Extract the (x, y) coordinate from the center of the cell holding the provided text.  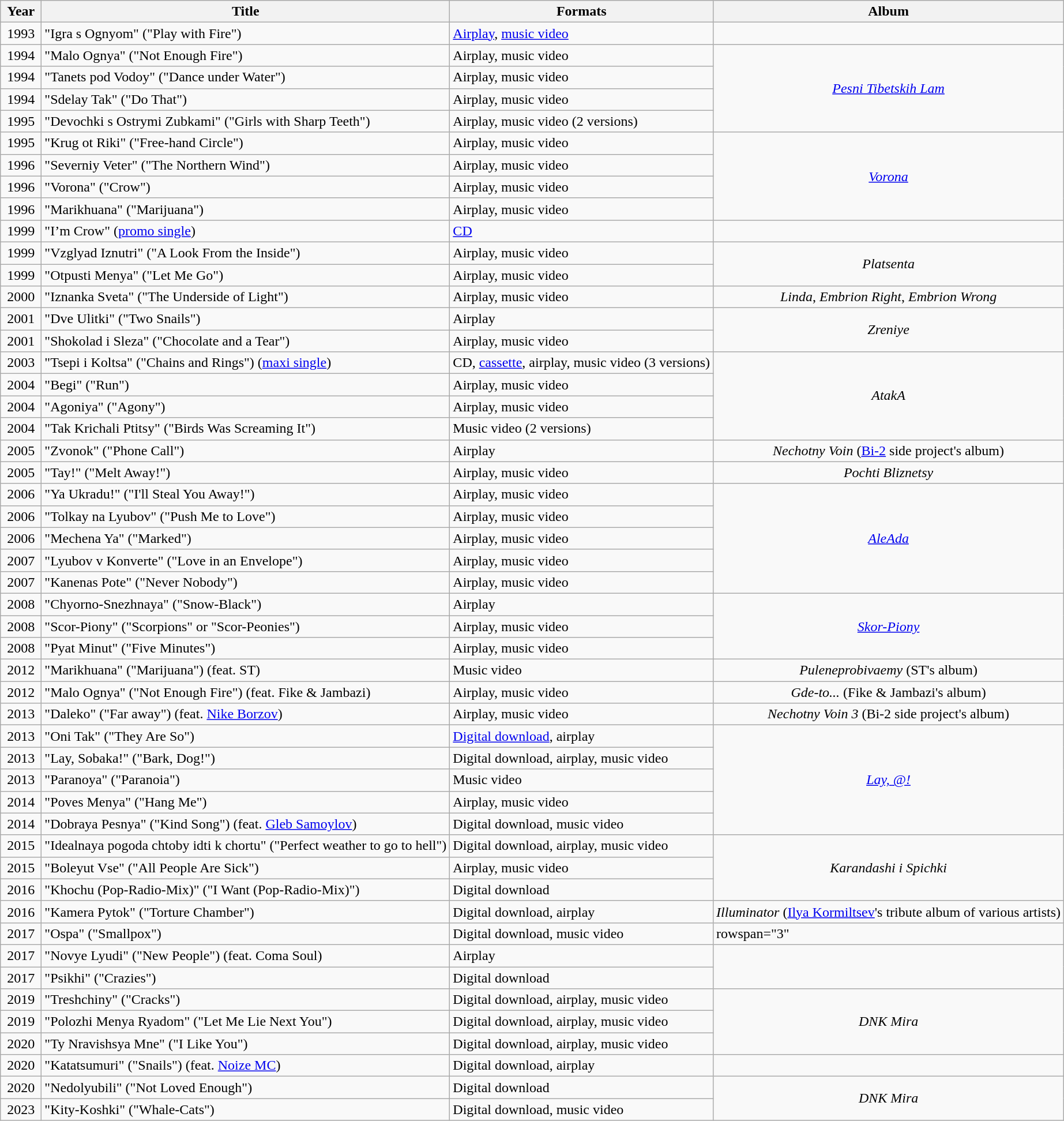
"I’m Crow" (promo single) (246, 231)
"Severniy Veter" ("The Northern Wind") (246, 165)
"Dve Ulitki" ("Two Snails") (246, 319)
Linda, Embrion Right, Embrion Wrong (889, 297)
1993 (21, 33)
"Idealnaya pogoda chtoby idti k chortu" ("Perfect weather to go to hell") (246, 846)
"Zvonok" ("Phone Call") (246, 451)
CD, cassette, airplay, music video (3 versions) (581, 363)
"Ya Ukradu!" ("I'll Steal You Away!") (246, 494)
Pochti Bliznetsy (889, 473)
Puleneprobivaemy (ST's album) (889, 670)
"Mechena Ya" ("Marked") (246, 538)
"Nedolyubili" ("Not Loved Enough") (246, 1088)
2023 (21, 1109)
Lay, @! (889, 780)
"Krug ot Riki" ("Free-hand Circle") (246, 143)
Title (246, 12)
"Daleko" ("Far away") (feat. Nike Borzov) (246, 714)
"Tanets pod Vodoy" ("Dance under Water") (246, 77)
"Marikhuana" ("Marijuana") (feat. ST) (246, 670)
Pesni Tibetskih Lam (889, 88)
"Boleyut Vse" ("All People Are Sick") (246, 868)
"Kanenas Pote" ("Never Nobody") (246, 582)
AtakA (889, 396)
"Dobraya Pesnya" ("Kind Song") (feat. Gleb Samoylov) (246, 824)
"Vzglyad Iznutri" ("A Look From the Inside") (246, 253)
"Begi" ("Run") (246, 385)
"Kamera Pytok" ("Torture Chamber") (246, 912)
"Polozhi Menya Ryadom" ("Let Me Lie Next You") (246, 1022)
"Tak Krichali Ptitsy" ("Birds Was Screaming It") (246, 429)
"Devochki s Ostrymi Zubkami" ("Girls with Sharp Teeth") (246, 121)
Nechotny Voin (Bi-2 side project's album) (889, 451)
AleAda (889, 538)
"Chyorno-Snezhnaya" ("Snow-Black") (246, 604)
"Katatsumuri" ("Snails") (feat. Noize MC) (246, 1066)
Year (21, 12)
"Tsepi i Koltsa" ("Chains and Rings") (maxi single) (246, 363)
"Novye Lyudi" ("New People") (feat. Coma Soul) (246, 955)
Zreniye (889, 330)
"Shokolad i Sleza" ("Chocolate and a Tear") (246, 341)
"Khochu (Pop-Radio-Mix)" ("I Want (Pop-Radio-Mix)") (246, 890)
Illuminator (Ilya Kormiltsev's tribute album of various artists) (889, 912)
"Oni Tak" ("They Are So") (246, 736)
"Agoniya" ("Agony") (246, 407)
"Poves Menya" ("Hang Me") (246, 802)
Vorona (889, 176)
"Malo Ognya" ("Not Enough Fire") (feat. Fike & Jambazi) (246, 692)
"Scor-Piony" ("Scorpions" or "Scor-Peonies") (246, 626)
"Ty Nravishsya Mne" ("I Like You") (246, 1044)
"Lyubov v Konverte" ("Love in an Envelope") (246, 560)
"Marikhuana" ("Marijuana") (246, 209)
"Tolkay na Lyubov" ("Push Me to Love") (246, 516)
"Kity-Koshki" ("Whale-Cats") (246, 1109)
Album (889, 12)
"Malo Ognya" ("Not Enough Fire") (246, 55)
Airplay, music video (2 versions) (581, 121)
2000 (21, 297)
Music video (2 versions) (581, 429)
2003 (21, 363)
"Igra s Ognyom" ("Play with Fire") (246, 33)
"Treshchiny" ("Cracks") (246, 1000)
"Ospa" ("Smallpox") (246, 933)
CD (581, 231)
"Lay, Sobaka!" ("Bark, Dog!") (246, 758)
Karandashi i Spichki (889, 868)
"Sdelay Tak" ("Do That") (246, 99)
"Paranoya" ("Paranoia") (246, 780)
Skor-Piony (889, 626)
"Pyat Minut" ("Five Minutes") (246, 648)
"Tay!" ("Melt Away!") (246, 473)
"Vorona" ("Crow") (246, 187)
"Psikhi" ("Crazies") (246, 978)
Platsenta (889, 264)
rowspan="3" (889, 933)
Gde-to... (Fike & Jambazi's album) (889, 692)
"Iznanka Sveta" ("The Underside of Light") (246, 297)
Formats (581, 12)
Nechotny Voin 3 (Bi-2 side project's album) (889, 714)
"Otpusti Menya" ("Let Me Go") (246, 275)
